Return the (X, Y) coordinate for the center point of the cell that contains the specified text.  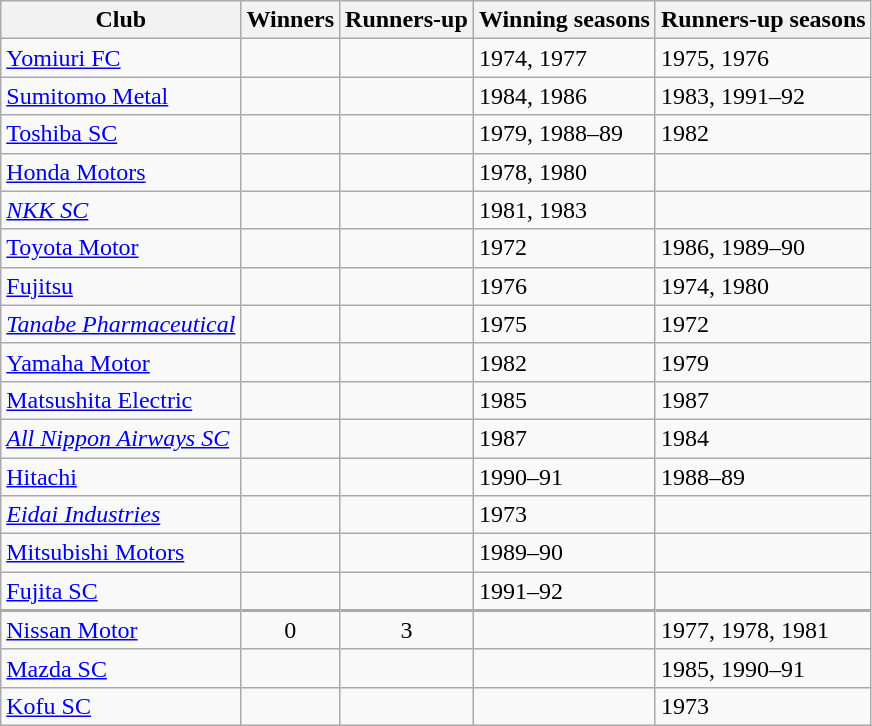
Mazda SC (121, 668)
1976 (564, 286)
1981, 1983 (564, 210)
1990–91 (564, 477)
Kofu SC (121, 706)
Club (121, 20)
1974, 1977 (564, 58)
1975 (564, 324)
Toyota Motor (121, 248)
1979 (763, 362)
1985, 1990–91 (763, 668)
Yamaha Motor (121, 362)
1978, 1980 (564, 172)
Sumitomo Metal (121, 96)
NKK SC (121, 210)
Fujita SC (121, 592)
Toshiba SC (121, 134)
3 (407, 630)
All Nippon Airways SC (121, 438)
Honda Motors (121, 172)
1985 (564, 400)
0 (290, 630)
1983, 1991–92 (763, 96)
1988–89 (763, 477)
Mitsubishi Motors (121, 553)
1991–92 (564, 592)
1984 (763, 438)
1986, 1989–90 (763, 248)
Runners-up (407, 20)
1984, 1986 (564, 96)
Fujitsu (121, 286)
Eidai Industries (121, 515)
Runners-up seasons (763, 20)
Hitachi (121, 477)
Yomiuri FC (121, 58)
1974, 1980 (763, 286)
1975, 1976 (763, 58)
Tanabe Pharmaceutical (121, 324)
Matsushita Electric (121, 400)
1977, 1978, 1981 (763, 630)
Nissan Motor (121, 630)
Winning seasons (564, 20)
1989–90 (564, 553)
1979, 1988–89 (564, 134)
Winners (290, 20)
